Locate the cell with the specified text and output its (x, y) center coordinate. 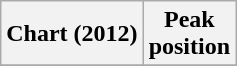
Peakposition (189, 34)
Chart (2012) (72, 34)
